Locate the cell with the specified text and output its [X, Y] center coordinate. 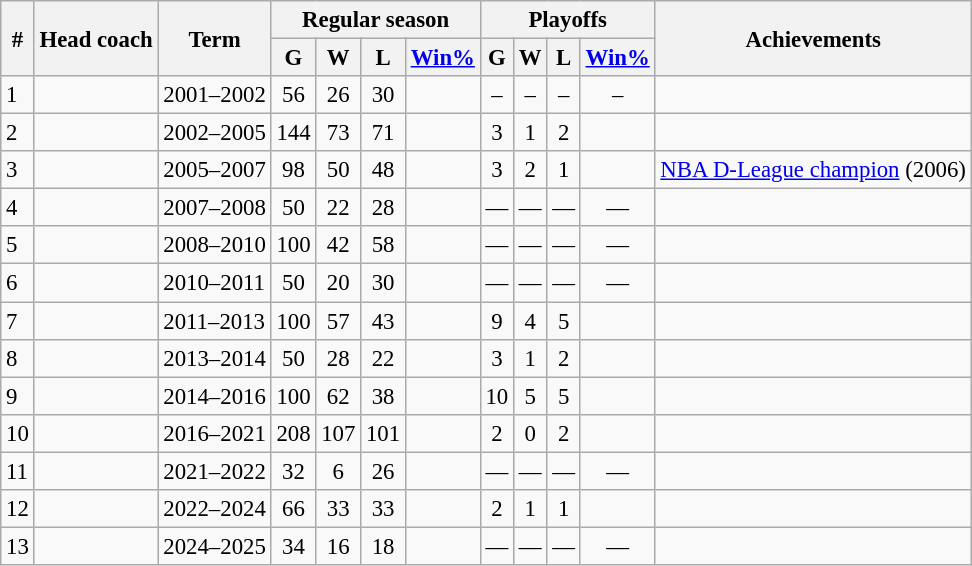
144 [294, 133]
101 [384, 433]
71 [384, 133]
98 [294, 170]
13 [18, 546]
38 [384, 396]
73 [338, 133]
2013–2014 [214, 358]
18 [384, 546]
Playoffs [568, 20]
62 [338, 396]
2022–2024 [214, 509]
Achievements [813, 38]
2002–2005 [214, 133]
2005–2007 [214, 170]
2016–2021 [214, 433]
2008–2010 [214, 245]
NBA D-League champion (2006) [813, 170]
48 [384, 170]
2011–2013 [214, 321]
107 [338, 433]
0 [530, 433]
2007–2008 [214, 208]
57 [338, 321]
208 [294, 433]
2014–2016 [214, 396]
34 [294, 546]
8 [18, 358]
20 [338, 283]
56 [294, 95]
32 [294, 471]
43 [384, 321]
12 [18, 509]
2001–2002 [214, 95]
11 [18, 471]
# [18, 38]
2024–2025 [214, 546]
2021–2022 [214, 471]
16 [338, 546]
2010–2011 [214, 283]
42 [338, 245]
Regular season [376, 20]
7 [18, 321]
Term [214, 38]
66 [294, 509]
58 [384, 245]
Head coach [96, 38]
